Identify which cell holds the provided text, then report its [x, y] central coordinate. 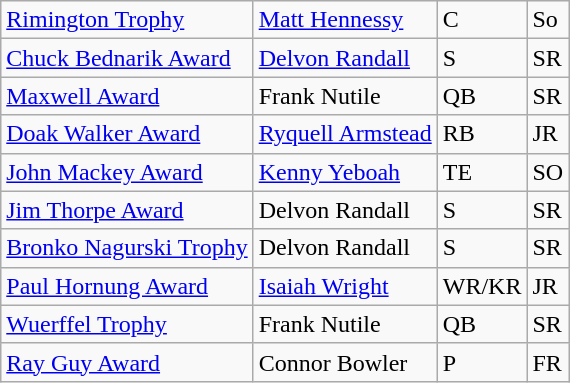
Doak Walker Award [127, 134]
P [482, 362]
SO [548, 172]
TE [482, 172]
Paul Hornung Award [127, 286]
FR [548, 362]
Ryquell Armstead [345, 134]
Bronko Nagurski Trophy [127, 248]
Jim Thorpe Award [127, 210]
Wuerffel Trophy [127, 324]
Isaiah Wright [345, 286]
Matt Hennessy [345, 20]
RB [482, 134]
Chuck Bednarik Award [127, 58]
Maxwell Award [127, 96]
Ray Guy Award [127, 362]
WR/KR [482, 286]
Connor Bowler [345, 362]
Kenny Yeboah [345, 172]
So [548, 20]
Rimington Trophy [127, 20]
C [482, 20]
John Mackey Award [127, 172]
